Locate the cell with the specified text and output its [X, Y] center coordinate. 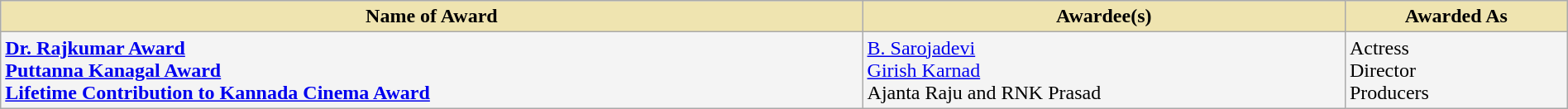
Awardee(s) [1103, 17]
Dr. Rajkumar AwardPuttanna Kanagal AwardLifetime Contribution to Kannada Cinema Award [432, 70]
Name of Award [432, 17]
Awarded As [1456, 17]
ActressDirectorProducers [1456, 70]
B. SarojadeviGirish KarnadAjanta Raju and RNK Prasad [1103, 70]
